Pinpoint the cell where the given text exists, returning its [X, Y] midpoint coordinate. 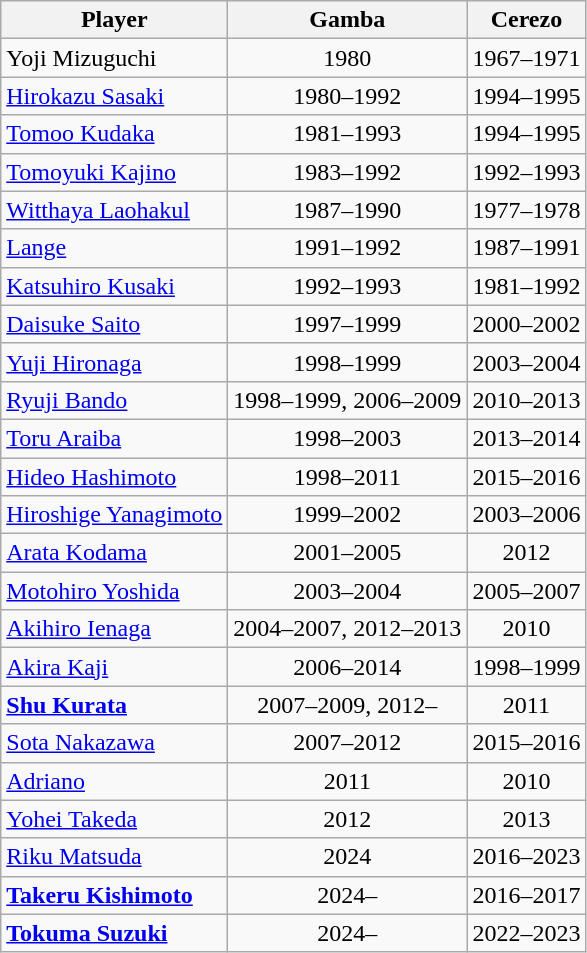
2016–2017 [526, 895]
1980–1992 [348, 96]
Gamba [348, 20]
Hirokazu Sasaki [114, 96]
2007–2012 [348, 743]
2024 [348, 857]
2013 [526, 819]
1967–1971 [526, 58]
Riku Matsuda [114, 857]
Motohiro Yoshida [114, 591]
1981–1993 [348, 134]
Daisuke Saito [114, 324]
2013–2014 [526, 438]
1987–1991 [526, 248]
Yoji Mizuguchi [114, 58]
2016–2023 [526, 857]
1998–2003 [348, 438]
1983–1992 [348, 172]
1997–1999 [348, 324]
1999–2002 [348, 515]
2022–2023 [526, 933]
1998–2011 [348, 477]
Tomoyuki Kajino [114, 172]
2007–2009, 2012– [348, 705]
Arata Kodama [114, 553]
Lange [114, 248]
Shu Kurata [114, 705]
Takeru Kishimoto [114, 895]
Hideo Hashimoto [114, 477]
1980 [348, 58]
Sota Nakazawa [114, 743]
Yuji Hironaga [114, 362]
Tomoo Kudaka [114, 134]
2006–2014 [348, 667]
2005–2007 [526, 591]
Yohei Takeda [114, 819]
Ryuji Bando [114, 400]
1977–1978 [526, 210]
Witthaya Laohakul [114, 210]
Toru Araiba [114, 438]
Akira Kaji [114, 667]
1981–1992 [526, 286]
2001–2005 [348, 553]
1998–1999, 2006–2009 [348, 400]
2010–2013 [526, 400]
Hiroshige Yanagimoto [114, 515]
Cerezo [526, 20]
1987–1990 [348, 210]
2003–2006 [526, 515]
1991–1992 [348, 248]
2004–2007, 2012–2013 [348, 629]
Akihiro Ienaga [114, 629]
Adriano [114, 781]
Tokuma Suzuki [114, 933]
2000–2002 [526, 324]
Katsuhiro Kusaki [114, 286]
Player [114, 20]
